Determine the (x, y) coordinate at the center of the cell enclosing the given text.  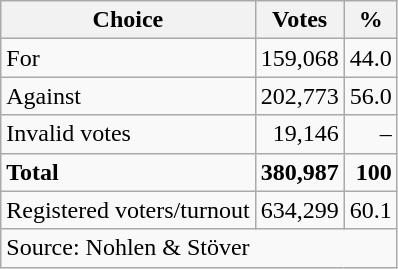
380,987 (300, 172)
Against (128, 96)
19,146 (300, 134)
Registered voters/turnout (128, 210)
% (370, 20)
634,299 (300, 210)
Source: Nohlen & Stöver (199, 248)
56.0 (370, 96)
Choice (128, 20)
Invalid votes (128, 134)
202,773 (300, 96)
44.0 (370, 58)
Votes (300, 20)
For (128, 58)
– (370, 134)
159,068 (300, 58)
60.1 (370, 210)
Total (128, 172)
100 (370, 172)
